Scan for the cell matching the given text and deliver its [X, Y] coordinate at center. 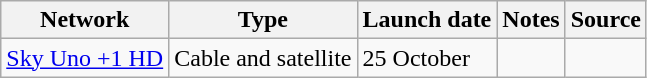
Source [606, 20]
25 October [427, 58]
Network [85, 20]
Launch date [427, 20]
Type [263, 20]
Sky Uno +1 HD [85, 58]
Cable and satellite [263, 58]
Notes [531, 20]
